From the cell containing the given text, extract its center point as [x, y] coordinate. 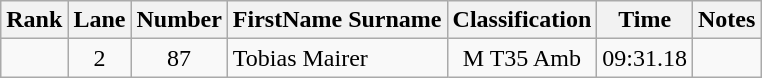
Tobias Mairer [337, 58]
2 [100, 58]
Number [179, 20]
09:31.18 [645, 58]
Rank [34, 20]
Notes [727, 20]
87 [179, 58]
Lane [100, 20]
FirstName Surname [337, 20]
M T35 Amb [522, 58]
Classification [522, 20]
Time [645, 20]
